Return the (x, y) coordinate for the center point of the cell that contains the specified text.  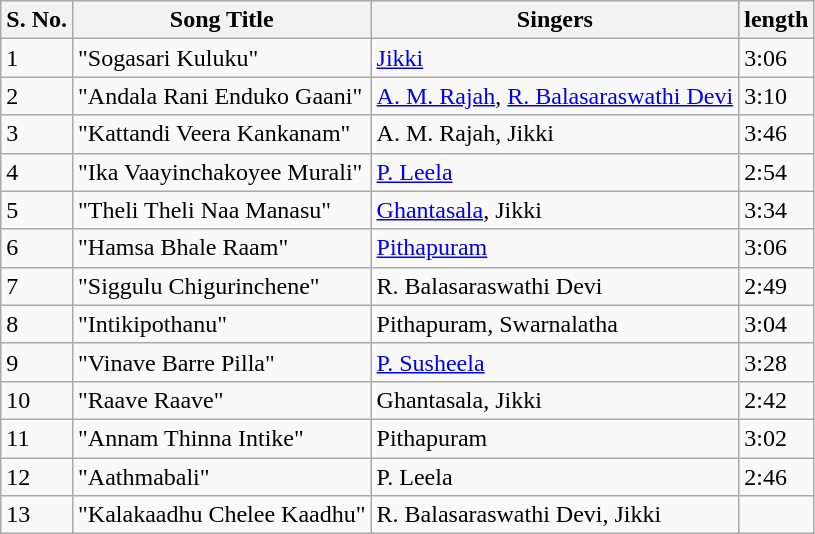
5 (37, 210)
Jikki (555, 58)
"Intikipothanu" (222, 324)
"Vinave Barre Pilla" (222, 362)
10 (37, 400)
3:02 (776, 438)
Song Title (222, 20)
1 (37, 58)
"Kalakaadhu Chelee Kaadhu" (222, 515)
2:46 (776, 477)
"Sogasari Kuluku" (222, 58)
8 (37, 324)
"Raave Raave" (222, 400)
R. Balasaraswathi Devi, Jikki (555, 515)
A. M. Rajah, R. Balasaraswathi Devi (555, 96)
A. M. Rajah, Jikki (555, 134)
3:34 (776, 210)
S. No. (37, 20)
7 (37, 286)
2:49 (776, 286)
"Ika Vaayinchakoyee Murali" (222, 172)
4 (37, 172)
12 (37, 477)
"Hamsa Bhale Raam" (222, 248)
"Kattandi Veera Kankanam" (222, 134)
2:54 (776, 172)
6 (37, 248)
"Aathmabali" (222, 477)
3:10 (776, 96)
"Siggulu Chigurinchene" (222, 286)
Pithapuram, Swarnalatha (555, 324)
P. Susheela (555, 362)
Singers (555, 20)
13 (37, 515)
"Andala Rani Enduko Gaani" (222, 96)
2 (37, 96)
R. Balasaraswathi Devi (555, 286)
length (776, 20)
11 (37, 438)
9 (37, 362)
"Theli Theli Naa Manasu" (222, 210)
3:04 (776, 324)
3 (37, 134)
"Annam Thinna Intike" (222, 438)
2:42 (776, 400)
3:28 (776, 362)
3:46 (776, 134)
